Determine the (X, Y) coordinate at the center of the cell enclosing the given text.  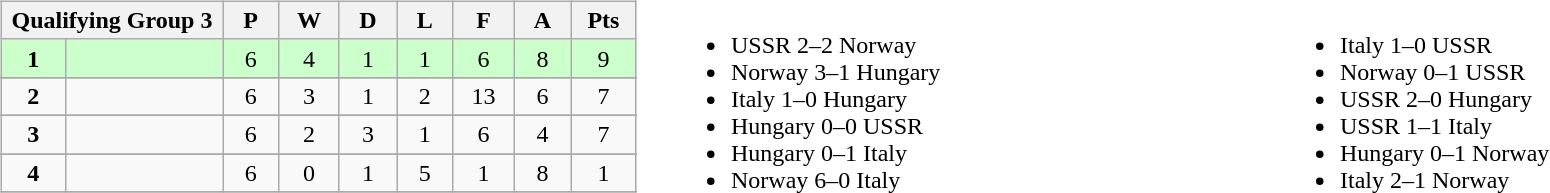
5 (426, 173)
9 (604, 58)
D (368, 20)
13 (484, 96)
A (542, 20)
P (251, 20)
L (426, 20)
F (484, 20)
0 (310, 173)
Qualifying Group 3 (112, 20)
W (310, 20)
Pts (604, 20)
